Pinpoint the cell where the given text exists, returning its [X, Y] midpoint coordinate. 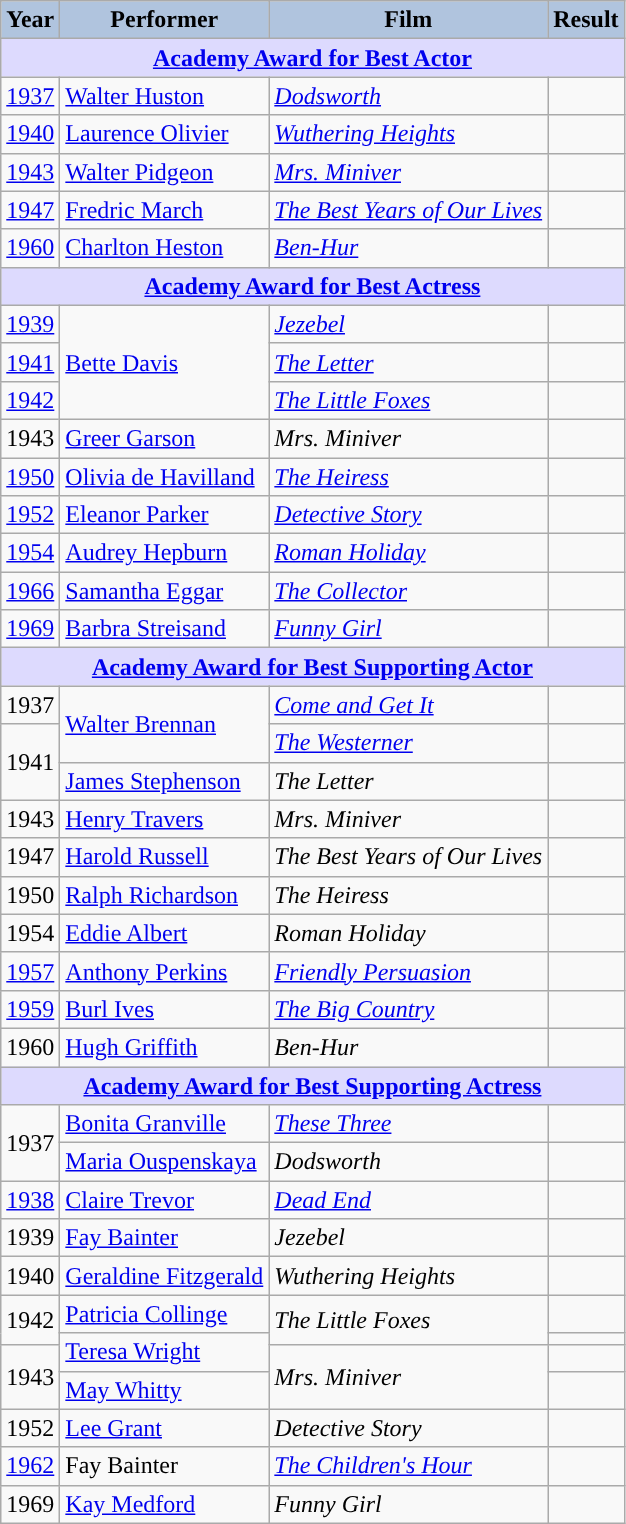
Maria Ouspenskaya [164, 1162]
1957 [30, 971]
Year [30, 20]
Samantha Eggar [164, 591]
Come and Get It [408, 705]
Academy Award for Best Supporting Actor [312, 667]
Walter Pidgeon [164, 172]
Bonita Granville [164, 1124]
Result [586, 20]
Geraldine Fitzgerald [164, 1276]
1938 [30, 1200]
The Children's Hour [408, 1466]
The Westerner [408, 743]
Laurence Olivier [164, 134]
Harold Russell [164, 857]
Hugh Griffith [164, 1047]
James Stephenson [164, 781]
The Collector [408, 591]
1959 [30, 1009]
Audrey Hepburn [164, 553]
Walter Huston [164, 96]
Claire Trevor [164, 1200]
Patricia Collinge [164, 1314]
Ralph Richardson [164, 895]
Dead End [408, 1200]
Henry Travers [164, 819]
1962 [30, 1466]
Barbra Streisand [164, 629]
Friendly Persuasion [408, 971]
Anthony Perkins [164, 971]
May Whitty [164, 1390]
Fredric March [164, 210]
Bette Davis [164, 362]
Eddie Albert [164, 933]
Charlton Heston [164, 248]
These Three [408, 1124]
The Big Country [408, 1009]
Walter Brennan [164, 724]
Performer [164, 20]
Olivia de Havilland [164, 477]
Eleanor Parker [164, 515]
Academy Award for Best Actor [312, 58]
Academy Award for Best Supporting Actress [312, 1085]
Teresa Wright [164, 1352]
Greer Garson [164, 438]
1966 [30, 591]
Academy Award for Best Actress [312, 286]
Burl Ives [164, 1009]
Kay Medford [164, 1504]
Lee Grant [164, 1428]
Film [408, 20]
